Determine the (x, y) coordinate at the center of the cell enclosing the given text.  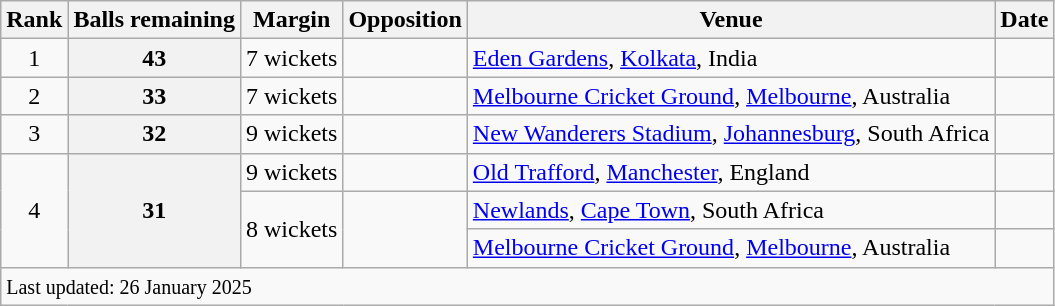
43 (154, 58)
Venue (731, 20)
Margin (291, 20)
2 (34, 96)
Newlands, Cape Town, South Africa (731, 210)
Old Trafford, Manchester, England (731, 172)
8 wickets (291, 229)
Opposition (405, 20)
3 (34, 134)
4 (34, 210)
33 (154, 96)
New Wanderers Stadium, Johannesburg, South Africa (731, 134)
32 (154, 134)
Balls remaining (154, 20)
Date (1024, 20)
Last updated: 26 January 2025 (528, 286)
31 (154, 210)
1 (34, 58)
Rank (34, 20)
Eden Gardens, Kolkata, India (731, 58)
